Return [X, Y] of the center of cell containing provided text 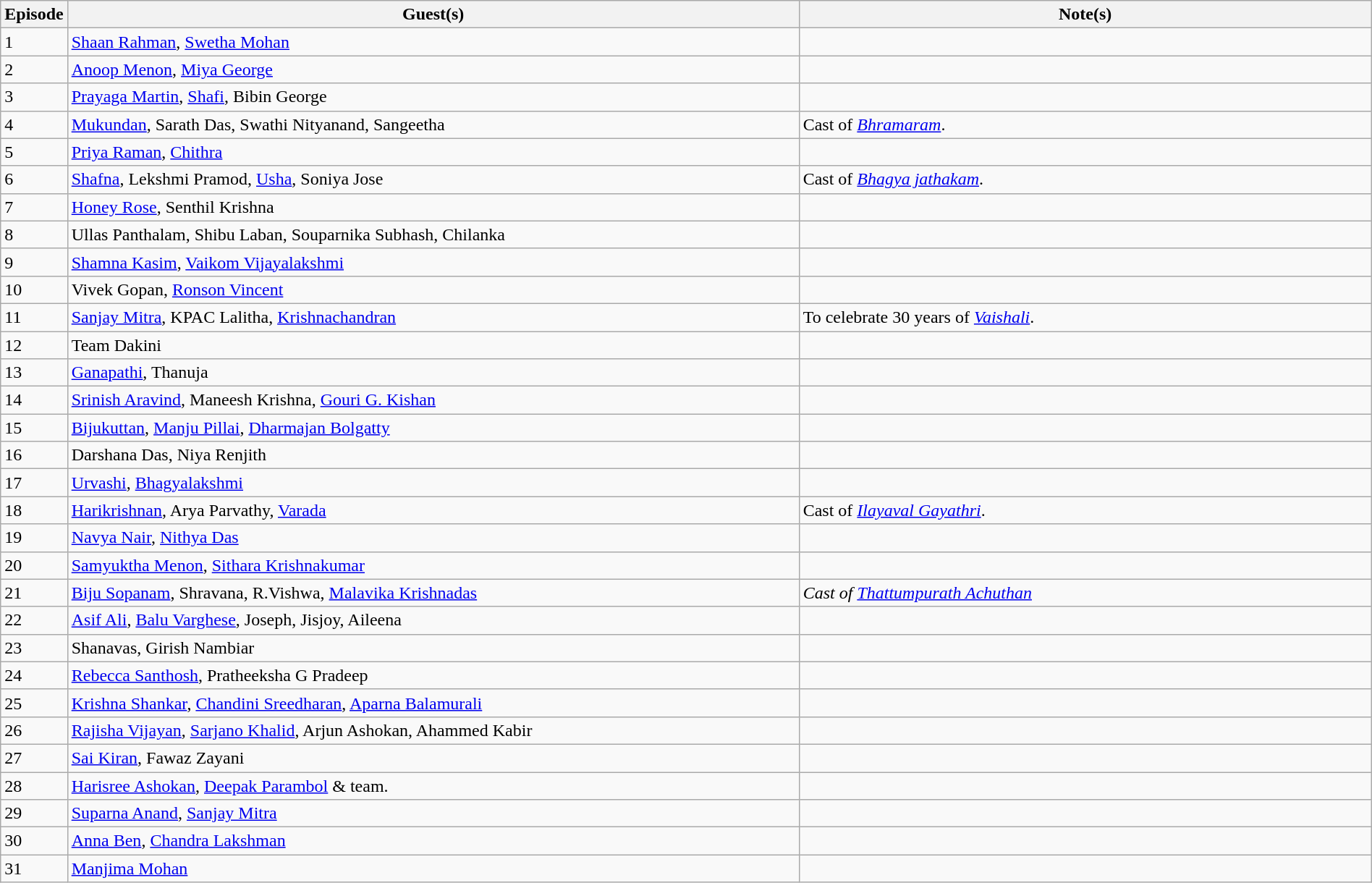
28 [34, 785]
Vivek Gopan, Ronson Vincent [433, 290]
Urvashi, Bhagyalakshmi [433, 483]
Anoop Menon, Miya George [433, 69]
Srinish Aravind, Maneesh Krishna, Gouri G. Kishan [433, 400]
Ullas Panthalam, Shibu Laban, Souparnika Subhash, Chilanka [433, 235]
10 [34, 290]
17 [34, 483]
Priya Raman, Chithra [433, 152]
Cast of Ilayaval Gayathri. [1085, 510]
6 [34, 179]
Episode [34, 14]
Mukundan, Sarath Das, Swathi Nityanand, Sangeetha [433, 124]
22 [34, 620]
Team Dakini [433, 345]
25 [34, 703]
Ganapathi, Thanuja [433, 373]
13 [34, 373]
Sanjay Mitra, KPAC Lalitha, Krishnachandran [433, 317]
Shaan Rahman, Swetha Mohan [433, 42]
Shanavas, Girish Nambiar [433, 648]
27 [34, 758]
Harisree Ashokan, Deepak Parambol & team. [433, 785]
7 [34, 207]
Prayaga Martin, Shafi, Bibin George [433, 97]
Cast of Thattumpurath Achuthan [1085, 593]
24 [34, 675]
Harikrishnan, Arya Parvathy, Varada [433, 510]
4 [34, 124]
Rajisha Vijayan, Sarjano Khalid, Arjun Ashokan, Ahammed Kabir [433, 730]
26 [34, 730]
Guest(s) [433, 14]
Suparna Anand, Sanjay Mitra [433, 814]
Krishna Shankar, Chandini Sreedharan, Aparna Balamurali [433, 703]
12 [34, 345]
1 [34, 42]
21 [34, 593]
9 [34, 262]
11 [34, 317]
Rebecca Santhosh, Pratheeksha G Pradeep [433, 675]
Note(s) [1085, 14]
30 [34, 841]
Honey Rose, Senthil Krishna [433, 207]
8 [34, 235]
Darshana Das, Niya Renjith [433, 455]
Anna Ben, Chandra Lakshman [433, 841]
15 [34, 428]
Cast of Bhramaram. [1085, 124]
29 [34, 814]
Navya Nair, Nithya Das [433, 538]
3 [34, 97]
18 [34, 510]
To celebrate 30 years of Vaishali. [1085, 317]
Samyuktha Menon, Sithara Krishnakumar [433, 565]
19 [34, 538]
31 [34, 869]
Asif Ali, Balu Varghese, Joseph, Jisjoy, Aileena [433, 620]
14 [34, 400]
Shafna, Lekshmi Pramod, Usha, Soniya Jose [433, 179]
Manjima Mohan [433, 869]
2 [34, 69]
Shamna Kasim, Vaikom Vijayalakshmi [433, 262]
16 [34, 455]
20 [34, 565]
23 [34, 648]
Biju Sopanam, Shravana, R.Vishwa, Malavika Krishnadas [433, 593]
Sai Kiran, Fawaz Zayani [433, 758]
5 [34, 152]
Cast of Bhagya jathakam. [1085, 179]
Bijukuttan, Manju Pillai, Dharmajan Bolgatty [433, 428]
